From the cell containing the given text, extract its center point as (x, y) coordinate. 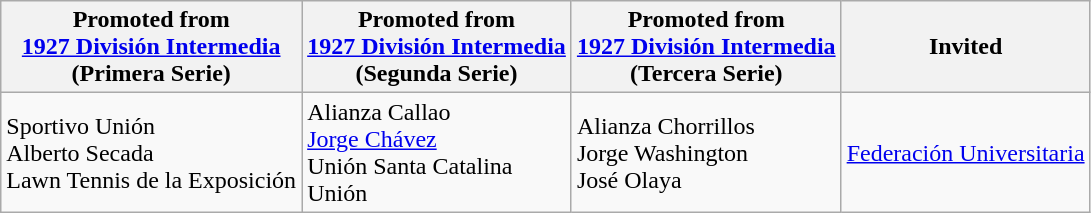
Alianza Chorrillos Jorge Washington José Olaya (706, 152)
Promoted from1927 División Intermedia(Tercera Serie) (706, 47)
Alianza Callao Jorge Chávez Unión Santa Catalina Unión (437, 152)
Sportivo Unión Alberto Secada Lawn Tennis de la Exposición (152, 152)
Invited (966, 47)
Promoted from1927 División Intermedia(Segunda Serie) (437, 47)
Promoted from1927 División Intermedia(Primera Serie) (152, 47)
Federación Universitaria (966, 152)
